Provide the (X, Y) coordinate of the cell's center where the given text is located.  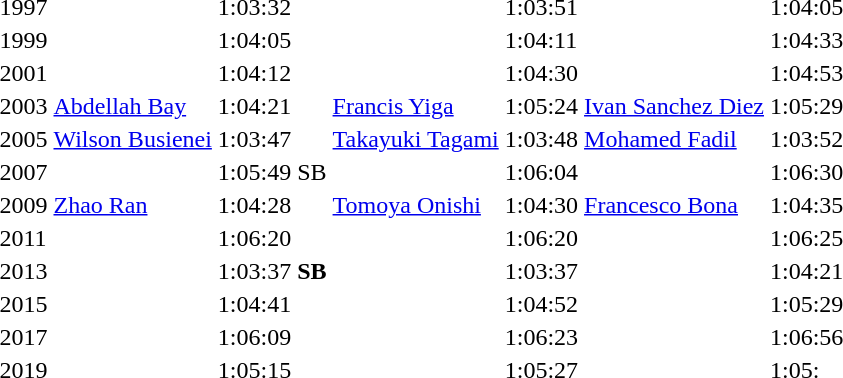
1:06:23 (541, 337)
1:04:05 (272, 40)
1:04:52 (541, 304)
Tomoya Onishi (416, 205)
Ivan Sanchez Diez (674, 106)
1:05:24 (541, 106)
1:05:49 SB (272, 172)
1:04:28 (272, 205)
1:03:37 SB (272, 271)
1:04:12 (272, 73)
1:06:09 (272, 337)
1:04:11 (541, 40)
Wilson Busienei (132, 139)
Mohamed Fadil (674, 139)
Francesco Bona (674, 205)
Zhao Ran (132, 205)
1:04:41 (272, 304)
Abdellah Bay (132, 106)
1:06:04 (541, 172)
1:03:37 (541, 271)
1:04:21 (272, 106)
1:03:48 (541, 139)
1:03:47 (272, 139)
Francis Yiga (416, 106)
Takayuki Tagami (416, 139)
